Find where the given text appears and provide that cell's center as [x, y] coordinate. 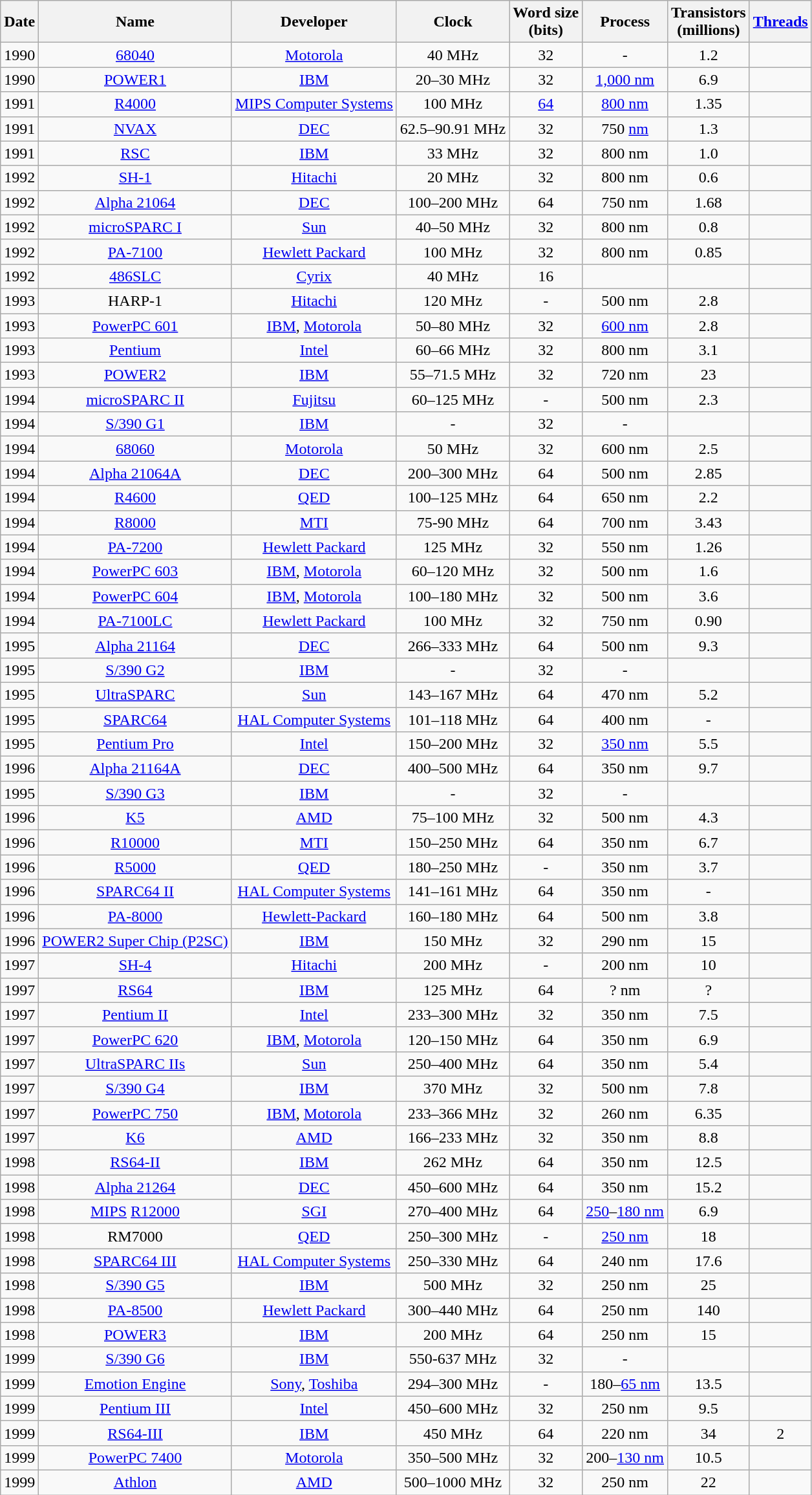
POWER2 Super Chip (P2SC) [135, 941]
UltraSPARC [135, 694]
HARP-1 [135, 301]
Pentium [135, 350]
120–150 MHz [453, 1039]
Clock [453, 22]
5.5 [709, 744]
3.6 [709, 596]
Emotion Engine [135, 1384]
2.3 [709, 400]
0.85 [709, 252]
0.6 [709, 178]
400 nm [625, 720]
Pentium III [135, 1408]
SH-4 [135, 965]
2.2 [709, 498]
20–30 MHz [453, 80]
RSC [135, 153]
68060 [135, 449]
143–167 MHz [453, 694]
55–71.5 MHz [453, 375]
233–366 MHz [453, 1113]
200–130 nm [625, 1457]
150 MHz [453, 941]
9.3 [709, 645]
650 nm [625, 498]
250–400 MHz [453, 1064]
9.5 [709, 1408]
101–118 MHz [453, 720]
7.8 [709, 1088]
R4600 [135, 498]
62.5–90.91 MHz [453, 129]
6.35 [709, 1113]
? nm [625, 990]
180–65 nm [625, 1384]
POWER2 [135, 375]
40–50 MHz [453, 227]
Threads [780, 22]
60–66 MHz [453, 350]
6.7 [709, 843]
20 MHz [453, 178]
Process [625, 22]
1.3 [709, 129]
PowerPC 603 [135, 572]
400–500 MHz [453, 769]
100–200 MHz [453, 202]
9.7 [709, 769]
Alpha 21164 [135, 645]
22 [709, 1482]
Pentium II [135, 1015]
1.6 [709, 572]
370 MHz [453, 1088]
75–100 MHz [453, 818]
Word size(bits) [546, 22]
3.1 [709, 350]
1.2 [709, 55]
262 MHz [453, 1163]
Developer [314, 22]
233–300 MHz [453, 1015]
Alpha 21064 [135, 202]
K5 [135, 818]
2.85 [709, 473]
Name [135, 22]
Transistors(millions) [709, 22]
17.6 [709, 1261]
266–333 MHz [453, 645]
Hewlett-Packard [314, 916]
microSPARC II [135, 400]
300–440 MHz [453, 1310]
R5000 [135, 867]
200–300 MHz [453, 473]
microSPARC I [135, 227]
23 [709, 375]
12.5 [709, 1163]
100–180 MHz [453, 596]
S/390 G1 [135, 424]
Sony, Toshiba [314, 1384]
2.5 [709, 449]
POWER1 [135, 80]
Fujitsu [314, 400]
500–1000 MHz [453, 1482]
Date [19, 22]
120 MHz [453, 301]
1.26 [709, 547]
PowerPC 601 [135, 325]
34 [709, 1433]
3.8 [709, 916]
550-637 MHz [453, 1359]
PA-7200 [135, 547]
Alpha 21164A [135, 769]
R4000 [135, 104]
RS64-III [135, 1433]
5.2 [709, 694]
160–180 MHz [453, 916]
Alpha 21064A [135, 473]
UltraSPARC IIs [135, 1064]
R10000 [135, 843]
700 nm [625, 522]
450 MHz [453, 1433]
SGI [314, 1212]
150–200 MHz [453, 744]
SPARC64 [135, 720]
RS64-II [135, 1163]
Athlon [135, 1482]
500 MHz [453, 1285]
3.7 [709, 867]
18 [709, 1236]
250–330 MHz [453, 1261]
S/390 G6 [135, 1359]
15.2 [709, 1187]
1.68 [709, 202]
290 nm [625, 941]
RS64 [135, 990]
200 nm [625, 965]
5.4 [709, 1064]
260 nm [625, 1113]
100–125 MHz [453, 498]
S/390 G3 [135, 793]
470 nm [625, 694]
4.3 [709, 818]
SPARC64 II [135, 892]
60–125 MHz [453, 400]
PA-8500 [135, 1310]
270–400 MHz [453, 1212]
NVAX [135, 129]
140 [709, 1310]
240 nm [625, 1261]
50–80 MHz [453, 325]
SH-1 [135, 178]
141–161 MHz [453, 892]
RM7000 [135, 1236]
? [709, 990]
PA-8000 [135, 916]
8.8 [709, 1138]
S/390 G4 [135, 1088]
SPARC64 III [135, 1261]
50 MHz [453, 449]
10.5 [709, 1457]
3.43 [709, 522]
7.5 [709, 1015]
60–120 MHz [453, 572]
550 nm [625, 547]
PowerPC 620 [135, 1039]
PA-7100LC [135, 621]
220 nm [625, 1433]
250–180 nm [625, 1212]
0.90 [709, 621]
180–250 MHz [453, 867]
13.5 [709, 1384]
Alpha 21264 [135, 1187]
0.8 [709, 227]
33 MHz [453, 153]
294–300 MHz [453, 1384]
PA-7100 [135, 252]
PowerPC 604 [135, 596]
PowerPC 7400 [135, 1457]
150–250 MHz [453, 843]
68040 [135, 55]
Cyrix [314, 276]
25 [709, 1285]
S/390 G2 [135, 670]
1,000 nm [625, 80]
350–500 MHz [453, 1457]
2 [780, 1433]
POWER3 [135, 1335]
75-90 MHz [453, 522]
16 [546, 276]
1.35 [709, 104]
K6 [135, 1138]
S/390 G5 [135, 1285]
250–300 MHz [453, 1236]
MIPS R12000 [135, 1212]
PowerPC 750 [135, 1113]
166–233 MHz [453, 1138]
R8000 [135, 522]
Pentium Pro [135, 744]
1.0 [709, 153]
MIPS Computer Systems [314, 104]
486SLC [135, 276]
720 nm [625, 375]
10 [709, 965]
